Detect which cell encompasses the target text, then output its [X, Y] center coordinate. 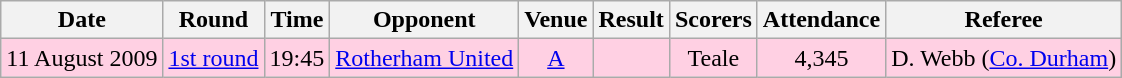
Teale [713, 58]
Date [82, 20]
Venue [556, 20]
Referee [1004, 20]
19:45 [297, 58]
Scorers [713, 20]
Time [297, 20]
Rotherham United [424, 58]
1st round [214, 58]
Opponent [424, 20]
Round [214, 20]
11 August 2009 [82, 58]
4,345 [821, 58]
Result [631, 20]
A [556, 58]
D. Webb (Co. Durham) [1004, 58]
Attendance [821, 20]
